Locate the cell with the specified text and output its [X, Y] center coordinate. 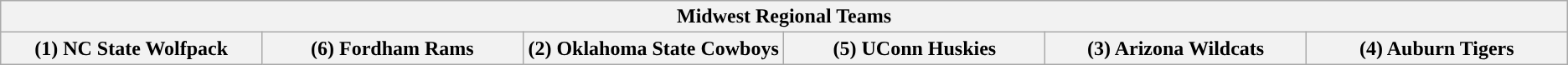
Midwest Regional Teams [784, 17]
(6) Fordham Rams [392, 48]
(2) Oklahoma State Cowboys [653, 48]
(3) Arizona Wildcats [1176, 48]
(4) Auburn Tigers [1436, 48]
(1) NC State Wolfpack [132, 48]
(5) UConn Huskies [915, 48]
